Detect which cell encompasses the target text, then output its [X, Y] center coordinate. 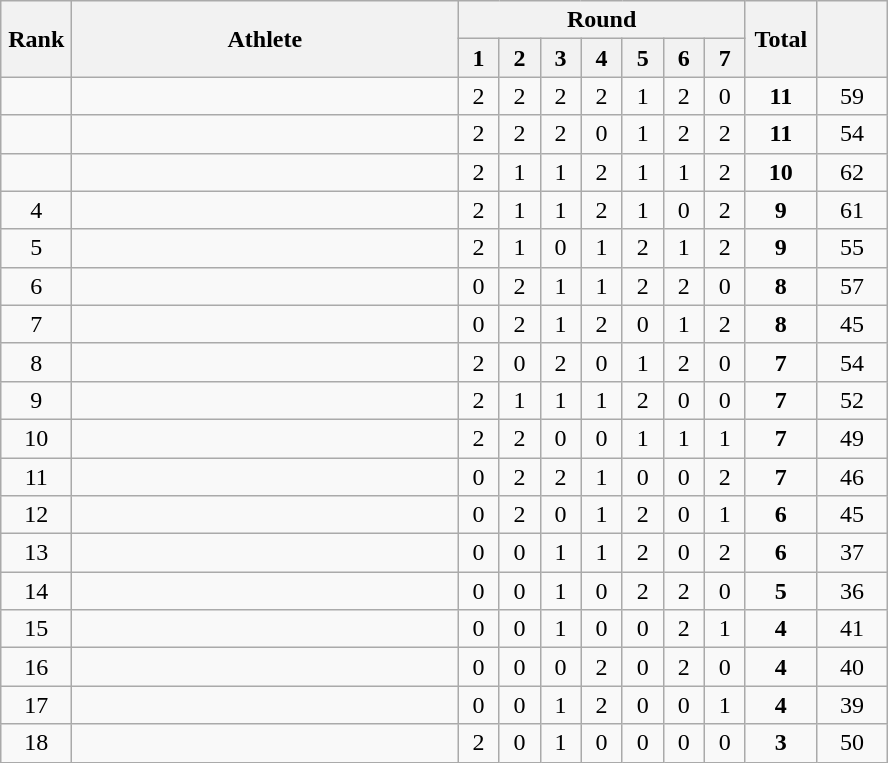
14 [36, 591]
62 [852, 172]
39 [852, 705]
Round [602, 20]
50 [852, 743]
Athlete [265, 39]
18 [36, 743]
57 [852, 286]
37 [852, 553]
Total [780, 39]
13 [36, 553]
15 [36, 629]
36 [852, 591]
55 [852, 248]
40 [852, 667]
Rank [36, 39]
61 [852, 210]
59 [852, 96]
41 [852, 629]
16 [36, 667]
46 [852, 477]
17 [36, 705]
12 [36, 515]
52 [852, 400]
49 [852, 438]
